Pinpoint the cell where the given text exists, returning its (x, y) midpoint coordinate. 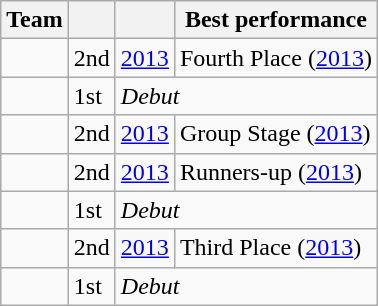
Third Place (2013) (276, 248)
Team (35, 20)
Best performance (276, 20)
Runners-up (2013) (276, 172)
Fourth Place (2013) (276, 58)
Group Stage (2013) (276, 134)
